Search for the cell housing the specified text and yield its (x, y) center coordinate. 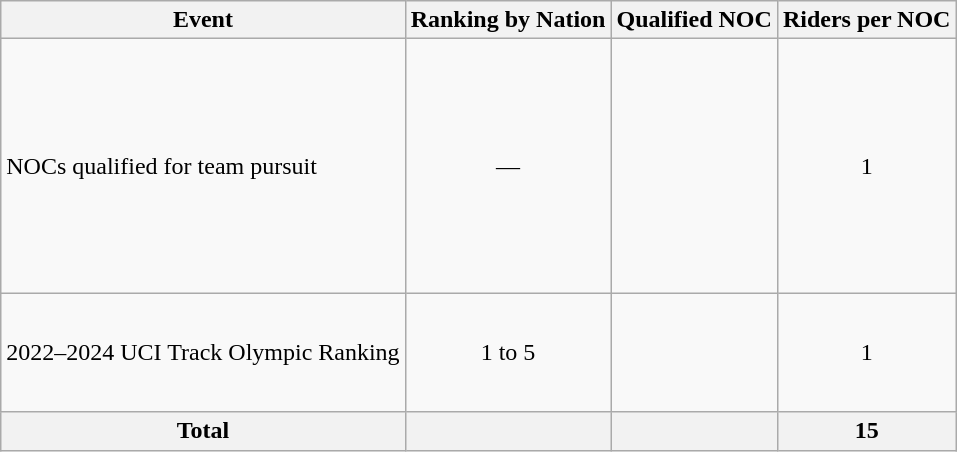
Event (203, 20)
15 (866, 431)
Total (203, 431)
1 to 5 (508, 352)
Riders per NOC (866, 20)
2022–2024 UCI Track Olympic Ranking (203, 352)
Ranking by Nation (508, 20)
— (508, 166)
Qualified NOC (694, 20)
NOCs qualified for team pursuit (203, 166)
